Detect which cell encompasses the target text, then output its [X, Y] center coordinate. 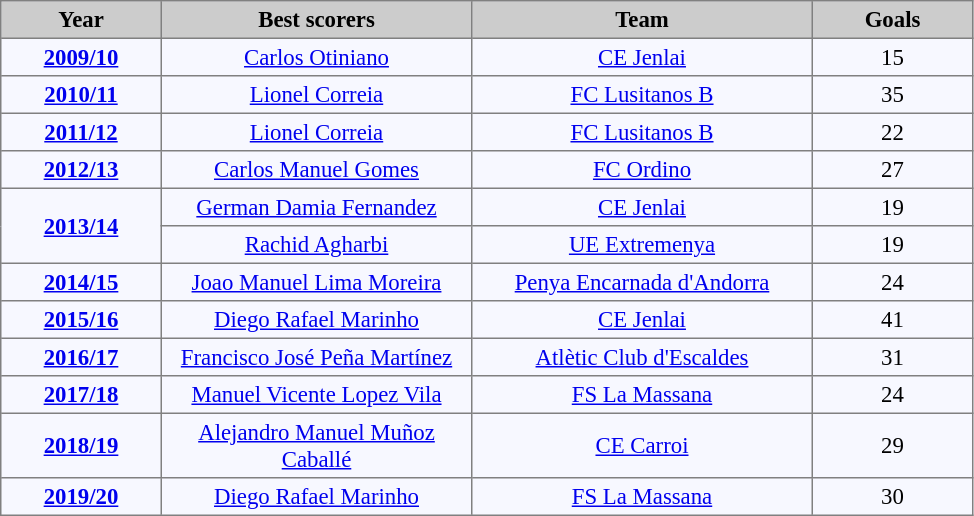
29 [892, 445]
31 [892, 357]
2016/17 [81, 357]
UE Extremenya [642, 245]
Francisco José Peña Martínez [316, 357]
Joao Manuel Lima Moreira [316, 282]
Year [81, 20]
Manuel Vicente Lopez Vila [316, 395]
2014/15 [81, 282]
2015/16 [81, 320]
Carlos Manuel Gomes [316, 170]
2009/10 [81, 57]
22 [892, 132]
Atlètic Club d'Escaldes [642, 357]
Team [642, 20]
Goals [892, 20]
Penya Encarnada d'Andorra [642, 282]
CE Carroi [642, 445]
30 [892, 497]
2019/20 [81, 497]
2018/19 [81, 445]
Alejandro Manuel Muñoz Caballé [316, 445]
2012/13 [81, 170]
Best scorers [316, 20]
35 [892, 95]
2010/11 [81, 95]
Carlos Otiniano [316, 57]
2011/12 [81, 132]
German Damia Fernandez [316, 207]
Rachid Agharbi [316, 245]
2017/18 [81, 395]
27 [892, 170]
15 [892, 57]
2013/14 [81, 226]
41 [892, 320]
FC Ordino [642, 170]
